Find where the given text appears and provide that cell's center as [x, y] coordinate. 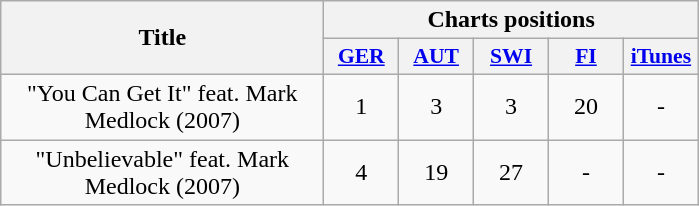
27 [512, 172]
"You Can Get It" feat. Mark Medlock (2007) [162, 106]
GER [362, 57]
4 [362, 172]
19 [436, 172]
AUT [436, 57]
"Unbelievable" feat. Mark Medlock (2007) [162, 172]
iTunes [660, 57]
FI [586, 57]
20 [586, 106]
Title [162, 38]
1 [362, 106]
Charts positions [512, 20]
SWI [512, 57]
